Detect which cell encompasses the target text, then output its [x, y] center coordinate. 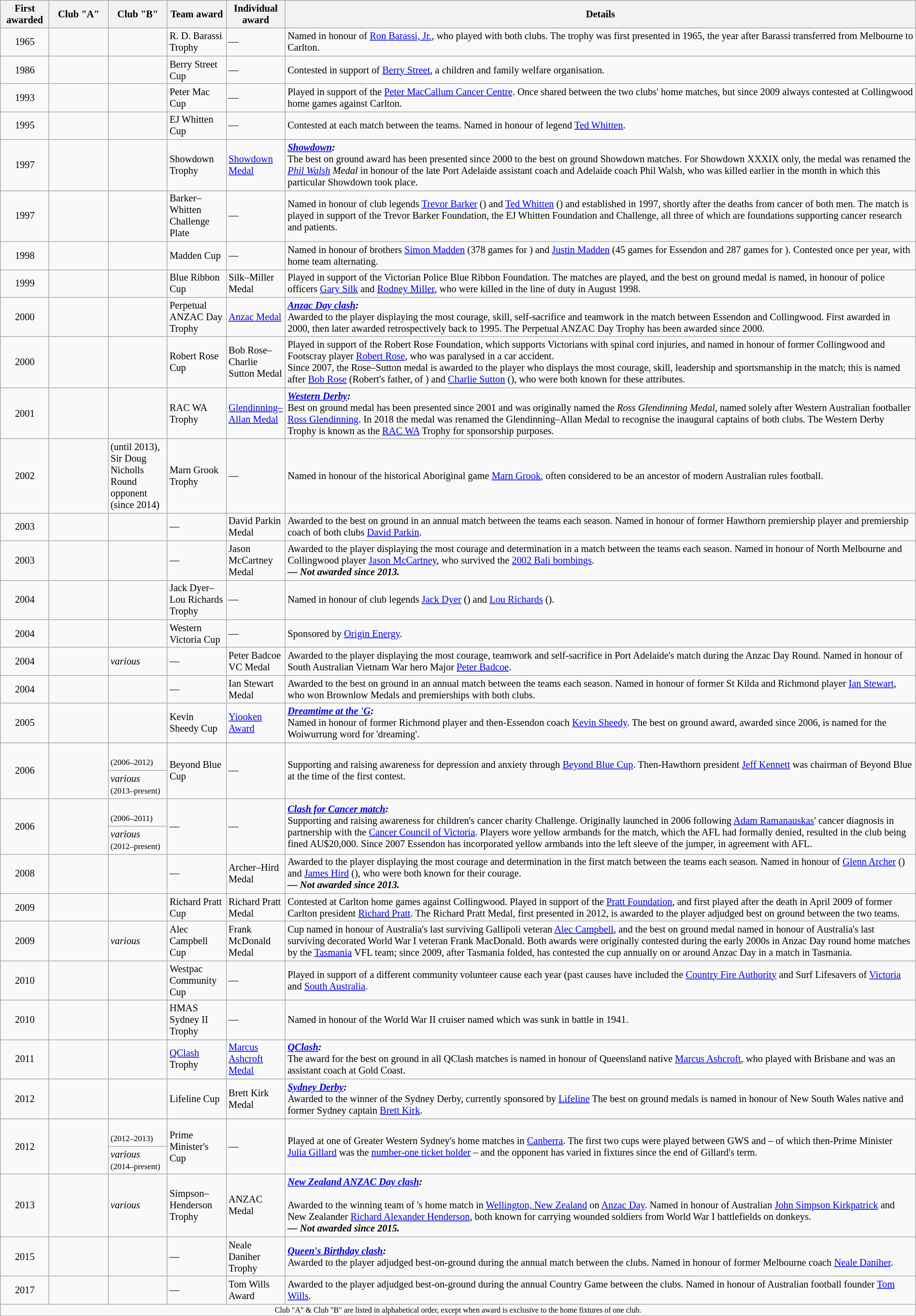
Jason McCartney Medal [256, 561]
R. D. Barassi Trophy [197, 42]
Named in honour of the historical Aboriginal game Marn Grook, often considered to be an ancestor of modern Australian rules football. [600, 476]
Club "A" & Club "B" are listed in alphabetical order, except when award is exclusive to the home fixtures of one club. [458, 1310]
EJ Whitten Cup [197, 126]
1999 [25, 283]
Named in honour of club legends Jack Dyer () and Lou Richards (). [600, 600]
Club "B" [138, 14]
Peter Badcoe VC Medal [256, 661]
2001 [25, 413]
Western Victoria Cup [197, 634]
Silk–Miller Medal [256, 283]
2015 [25, 1257]
(2006–2011) [138, 812]
(2006–2012) [138, 756]
Yiooken Award [256, 723]
Lifeline Cup [197, 1099]
Berry Street Cup [197, 70]
Robert Rose Cup [197, 362]
1995 [25, 126]
Bob Rose–Charlie Sutton Medal [256, 362]
QClash Trophy [197, 1059]
2011 [25, 1059]
2008 [25, 874]
Glendinning–Allan Medal [256, 413]
(2012–2013) [138, 1132]
Sponsored by Origin Energy. [600, 634]
David Parkin Medal [256, 527]
various(2012–present) [138, 840]
1965 [25, 42]
Contested in support of Berry Street, a children and family welfare organisation. [600, 70]
2005 [25, 723]
HMAS Sydney II Trophy [197, 1020]
Richard Pratt Medal [256, 907]
Anzac Medal [256, 317]
various(2013–present) [138, 784]
ANZAC Medal [256, 1205]
various(2014–present) [138, 1160]
Neale Daniher Trophy [256, 1257]
Richard Pratt Cup [197, 907]
Marn Grook Trophy [197, 476]
Prime Minister's Cup [197, 1146]
Tom Wills Award [256, 1290]
Madden Cup [197, 255]
Ian Stewart Medal [256, 689]
Beyond Blue Cup [197, 770]
Marcus Ashcroft Medal [256, 1059]
First awarded [25, 14]
Contested at each match between the teams. Named in honour of legend Ted Whitten. [600, 126]
Perpetual ANZAC Day Trophy [197, 317]
Team award [197, 14]
Alec Campbell Cup [197, 941]
1998 [25, 255]
Jack Dyer–Lou Richards Trophy [197, 600]
2013 [25, 1205]
1986 [25, 70]
Showdown Medal [256, 165]
Brett Kirk Medal [256, 1099]
Showdown Trophy [197, 165]
Individual award [256, 14]
Barker–Whitten Challenge Plate [197, 216]
Named in honour of the World War II cruiser named which was sunk in battle in 1941. [600, 1020]
2017 [25, 1290]
Archer–Hird Medal [256, 874]
Westpac Community Cup [197, 980]
Blue Ribbon Cup [197, 283]
1993 [25, 98]
Club "A" [79, 14]
Kevin Sheedy Cup [197, 723]
Simpson–Henderson Trophy [197, 1205]
Frank McDonald Medal [256, 941]
RAC WA Trophy [197, 413]
(until 2013), Sir Doug Nicholls Round opponent (since 2014) [138, 476]
Peter Mac Cup [197, 98]
2002 [25, 476]
Details [600, 14]
